Pinpoint the cell where the given text exists, returning its (x, y) midpoint coordinate. 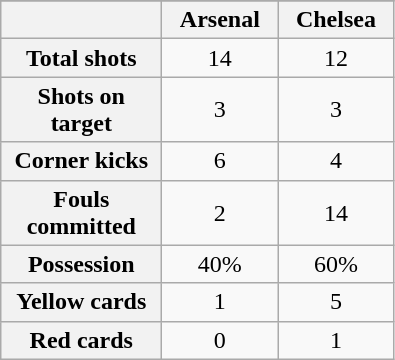
2 (220, 212)
Possession (82, 264)
12 (336, 58)
Shots on target (82, 110)
Chelsea (336, 20)
5 (336, 302)
Arsenal (220, 20)
0 (220, 340)
Corner kicks (82, 161)
6 (220, 161)
60% (336, 264)
40% (220, 264)
Red cards (82, 340)
Fouls committed (82, 212)
Total shots (82, 58)
Yellow cards (82, 302)
4 (336, 161)
